For the text-containing cell, return its midpoint in (x, y) coordinate format. 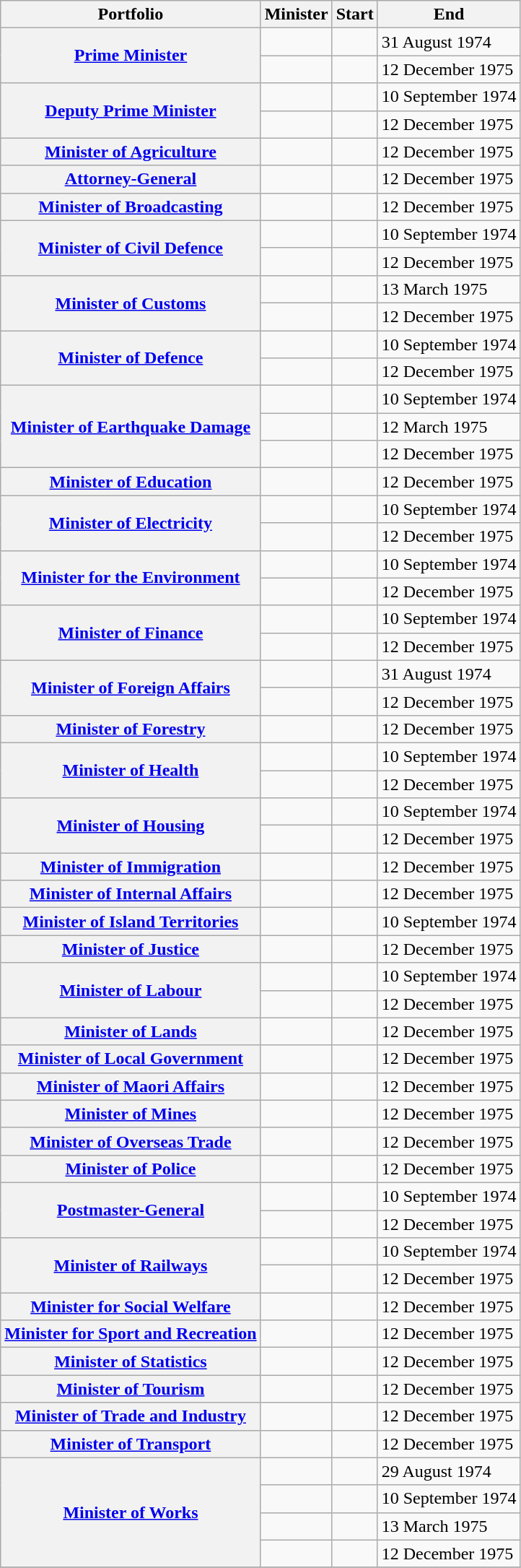
Minister of Education (131, 482)
Deputy Prime Minister (131, 111)
Minister of Broadcasting (131, 207)
Minister of Foreign Affairs (131, 688)
Minister of Civil Defence (131, 248)
Minister of Railways (131, 1265)
Portfolio (131, 14)
Minister of Labour (131, 990)
Minister of Housing (131, 826)
Minister of Forestry (131, 729)
Minister of Statistics (131, 1361)
Minister for Sport and Recreation (131, 1334)
Minister of Immigration (131, 867)
Minister of Island Territories (131, 922)
Minister of Agriculture (131, 152)
Minister for Social Welfare (131, 1307)
Minister (296, 14)
Prime Minister (131, 56)
Minister of Justice (131, 949)
Postmaster-General (131, 1210)
Minister of Finance (131, 633)
Minister of Overseas Trade (131, 1141)
Minister of Works (131, 1512)
Start (355, 14)
Minister of Internal Affairs (131, 894)
Minister of Health (131, 770)
Minister of Local Government (131, 1059)
12 March 1975 (449, 427)
Minister of Electricity (131, 523)
Minister of Defence (131, 358)
Minister of Lands (131, 1031)
29 August 1974 (449, 1471)
Minister of Tourism (131, 1389)
End (449, 14)
Minister of Mines (131, 1114)
Minister of Police (131, 1169)
Minister of Earthquake Damage (131, 427)
Attorney-General (131, 179)
Minister of Customs (131, 303)
Minister of Trade and Industry (131, 1416)
Minister of Maori Affairs (131, 1086)
Minister for the Environment (131, 578)
Minister of Transport (131, 1444)
